Detect which cell encompasses the target text, then output its (x, y) center coordinate. 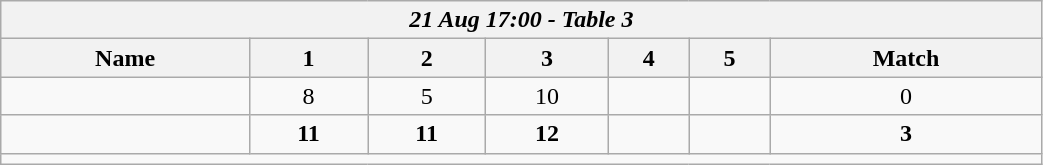
Match (906, 58)
Name (126, 58)
10 (548, 96)
2 (427, 58)
4 (648, 58)
8 (308, 96)
12 (548, 134)
21 Aug 17:00 - Table 3 (522, 20)
0 (906, 96)
1 (308, 58)
